Output the (X, Y) coordinate of the center of the cell containing the given text.  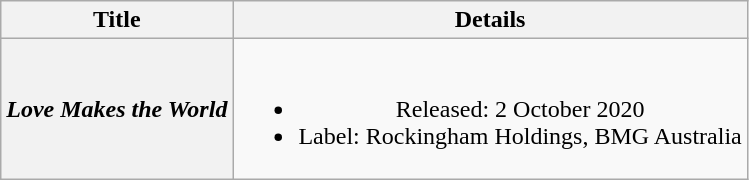
Details (490, 20)
Released: 2 October 2020Label: Rockingham Holdings, BMG Australia (490, 109)
Love Makes the World (117, 109)
Title (117, 20)
